Return (X, Y) of the center of cell containing provided text 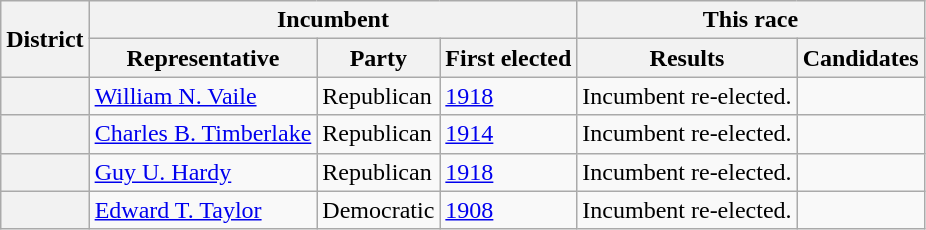
Charles B. Timberlake (203, 134)
Edward T. Taylor (203, 210)
Party (378, 58)
District (45, 39)
Representative (203, 58)
Democratic (378, 210)
First elected (508, 58)
1914 (508, 134)
1908 (508, 210)
William N. Vaile (203, 96)
This race (750, 20)
Guy U. Hardy (203, 172)
Incumbent (333, 20)
Results (687, 58)
Candidates (860, 58)
